Capture the cell that displays the provided text and extract its [X, Y] central coordinate. 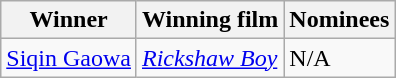
Winner [69, 20]
N/A [340, 58]
Winning film [210, 20]
Siqin Gaowa [69, 58]
Rickshaw Boy [210, 58]
Nominees [340, 20]
